Determine the (x, y) coordinate at the center of the cell enclosing the given text.  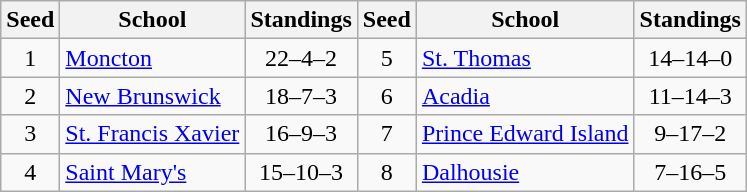
1 (30, 58)
16–9–3 (301, 134)
Acadia (525, 96)
Moncton (152, 58)
3 (30, 134)
11–14–3 (690, 96)
22–4–2 (301, 58)
St. Francis Xavier (152, 134)
14–14–0 (690, 58)
New Brunswick (152, 96)
18–7–3 (301, 96)
7 (386, 134)
8 (386, 172)
6 (386, 96)
Saint Mary's (152, 172)
4 (30, 172)
9–17–2 (690, 134)
5 (386, 58)
15–10–3 (301, 172)
Dalhousie (525, 172)
Prince Edward Island (525, 134)
St. Thomas (525, 58)
7–16–5 (690, 172)
2 (30, 96)
